Find where the given text appears and provide that cell's center as [X, Y] coordinate. 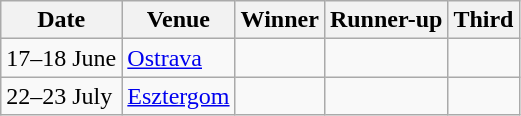
17–18 June [62, 58]
Third [484, 20]
Venue [178, 20]
Date [62, 20]
Esztergom [178, 96]
22–23 July [62, 96]
Ostrava [178, 58]
Runner-up [386, 20]
Winner [280, 20]
